Provide the [X, Y] coordinate of the cell's center where the given text is located.  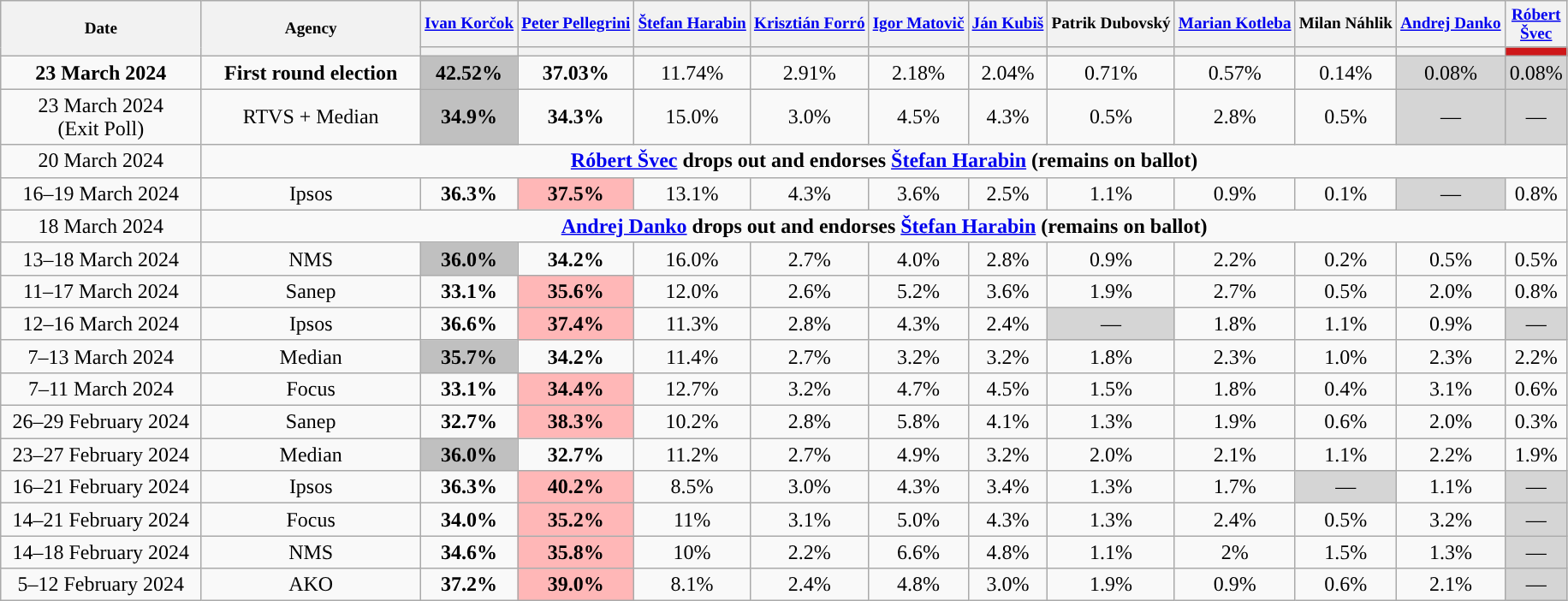
Date [101, 29]
0.1% [1345, 193]
Róbert Švec drops out and endorses Štefan Harabin (remains on ballot) [884, 161]
34.0% [469, 520]
37.2% [469, 585]
35.2% [576, 520]
12.7% [692, 390]
2.6% [810, 291]
16–21 February 2024 [101, 487]
13.1% [692, 193]
4.0% [918, 259]
11% [692, 520]
Agency [312, 29]
34.6% [469, 552]
5.2% [918, 291]
11.2% [692, 455]
Ján Kubiš [1008, 24]
2.04% [1008, 73]
Peter Pellegrini [576, 24]
1.0% [1345, 356]
16.0% [692, 259]
Igor Matovič [918, 24]
39.0% [576, 585]
36.6% [469, 324]
13–18 March 2024 [101, 259]
2.18% [918, 73]
10.2% [692, 422]
0.57% [1234, 73]
First round election [312, 73]
35.6% [576, 291]
4.7% [918, 390]
5.0% [918, 520]
20 March 2024 [101, 161]
18 March 2024 [101, 226]
11.3% [692, 324]
3.4% [1008, 487]
Štefan Harabin [692, 24]
0.2% [1345, 259]
23 March 2024 [101, 73]
16–19 March 2024 [101, 193]
AKO [312, 585]
Róbert Švec [1535, 24]
35.8% [576, 552]
37.4% [576, 324]
2.5% [1008, 193]
2.91% [810, 73]
10% [692, 552]
8.1% [692, 585]
42.52% [469, 73]
14–21 February 2024 [101, 520]
11.4% [692, 356]
4.9% [918, 455]
0.14% [1345, 73]
23 March 2024(Exit Poll) [101, 116]
34.4% [576, 390]
Andrej Danko [1452, 24]
5–12 February 2024 [101, 585]
6.6% [918, 552]
8.5% [692, 487]
26–29 February 2024 [101, 422]
0.3% [1535, 422]
Milan Náhlik [1345, 24]
0.4% [1345, 390]
Ivan Korčok [469, 24]
34.9% [469, 116]
15.0% [692, 116]
37.03% [576, 73]
38.3% [576, 422]
40.2% [576, 487]
11.74% [692, 73]
34.3% [576, 116]
11–17 March 2024 [101, 291]
14–18 February 2024 [101, 552]
12–16 March 2024 [101, 324]
1.7% [1234, 487]
7–11 March 2024 [101, 390]
RTVS + Median [312, 116]
0.71% [1111, 73]
5.8% [918, 422]
35.7% [469, 356]
23–27 February 2024 [101, 455]
Krisztián Forró [810, 24]
7–13 March 2024 [101, 356]
Marian Kotleba [1234, 24]
12.0% [692, 291]
Andrej Danko drops out and endorses Štefan Harabin (remains on ballot) [884, 226]
37.5% [576, 193]
4.1% [1008, 422]
2% [1234, 552]
Patrik Dubovský [1111, 24]
